Capture the cell that displays the provided text and extract its (X, Y) central coordinate. 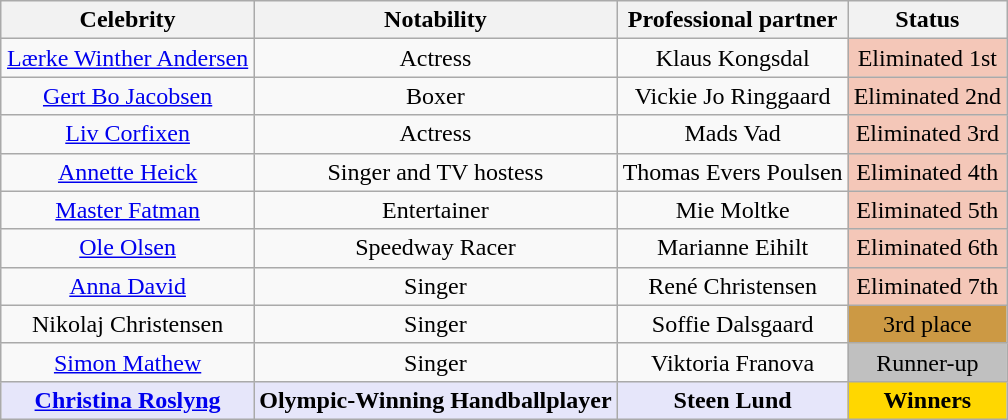
Steen Lund (732, 400)
Simon Mathew (127, 362)
Eliminated 4th (927, 172)
Viktoria Franova (732, 362)
Eliminated 7th (927, 286)
Mads Vad (732, 134)
Eliminated 2nd (927, 96)
Celebrity (127, 20)
Status (927, 20)
Eliminated 3rd (927, 134)
Thomas Evers Poulsen (732, 172)
Christina Roslyng (127, 400)
Master Fatman (127, 210)
Nikolaj Christensen (127, 324)
Eliminated 6th (927, 248)
Professional partner (732, 20)
Speedway Racer (436, 248)
Vickie Jo Ringgaard (732, 96)
Winners (927, 400)
Gert Bo Jacobsen (127, 96)
Eliminated 1st (927, 58)
Entertainer (436, 210)
Lærke Winther Andersen (127, 58)
Olympic-Winning Handballplayer (436, 400)
Boxer (436, 96)
Ole Olsen (127, 248)
Soffie Dalsgaard (732, 324)
Annette Heick (127, 172)
Notability (436, 20)
Klaus Kongsdal (732, 58)
René Christensen (732, 286)
Marianne Eihilt (732, 248)
Mie Moltke (732, 210)
Liv Corfixen (127, 134)
Anna David (127, 286)
Eliminated 5th (927, 210)
Runner-up (927, 362)
3rd place (927, 324)
Singer and TV hostess (436, 172)
